Scan for the cell matching the given text and deliver its (X, Y) coordinate at center. 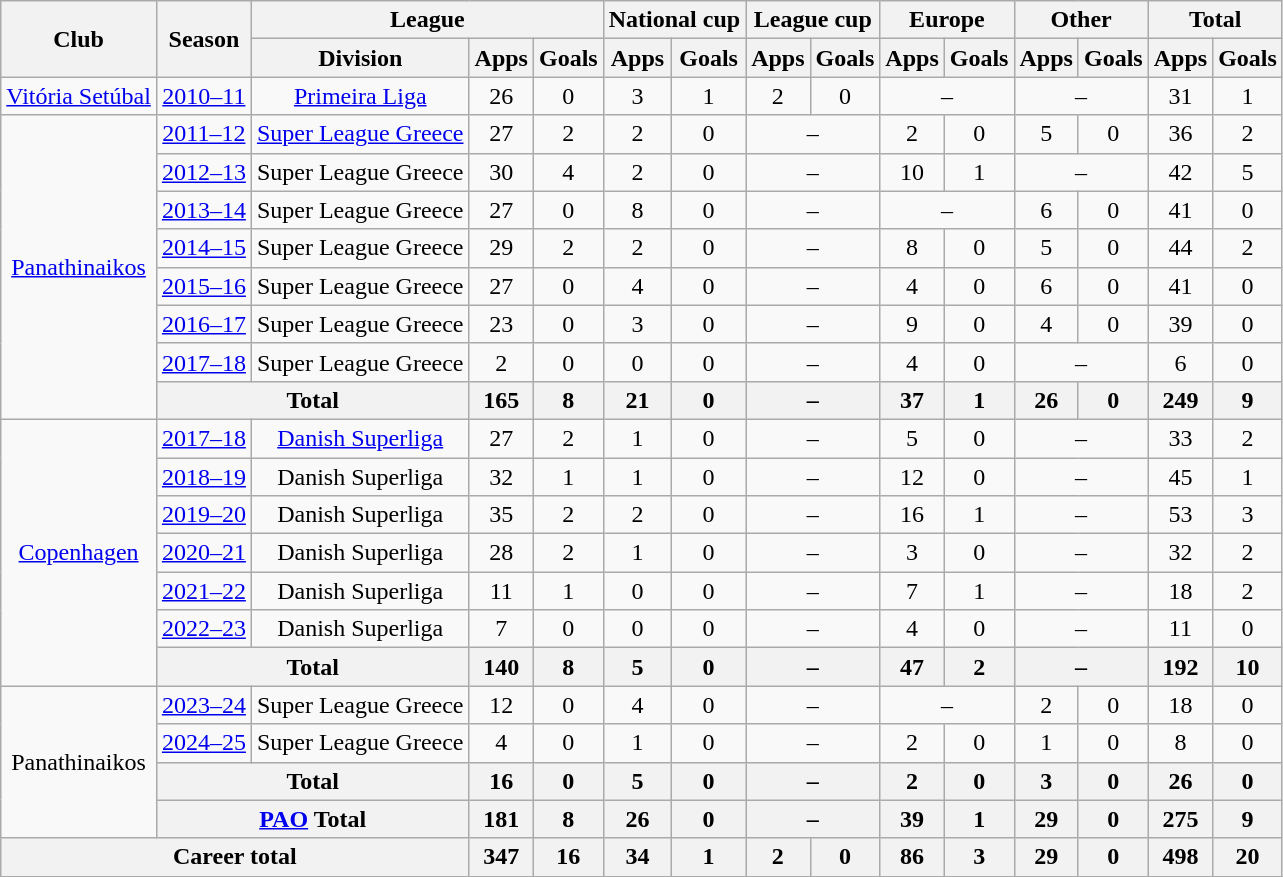
2014–15 (204, 248)
Vitória Setúbal (79, 96)
249 (1180, 400)
165 (501, 400)
35 (501, 515)
275 (1180, 819)
2012–13 (204, 172)
League (427, 20)
28 (501, 553)
30 (501, 172)
Primeira Liga (360, 96)
42 (1180, 172)
2011–12 (204, 134)
2022–23 (204, 629)
2024–25 (204, 743)
2016–17 (204, 324)
86 (912, 857)
Division (360, 58)
47 (912, 667)
2013–14 (204, 210)
181 (501, 819)
National cup (674, 20)
League cup (813, 20)
31 (1180, 96)
PAO Total (312, 819)
53 (1180, 515)
140 (501, 667)
37 (912, 400)
Career total (235, 857)
192 (1180, 667)
Club (79, 39)
Season (204, 39)
2021–22 (204, 591)
21 (637, 400)
44 (1180, 248)
498 (1180, 857)
20 (1248, 857)
2023–24 (204, 705)
23 (501, 324)
Europe (947, 20)
347 (501, 857)
Copenhagen (79, 552)
2010–11 (204, 96)
45 (1180, 477)
34 (637, 857)
2015–16 (204, 286)
33 (1180, 438)
2018–19 (204, 477)
36 (1180, 134)
Other (1081, 20)
2020–21 (204, 553)
2019–20 (204, 515)
